Return the [X, Y] coordinate for the center point of the cell that contains the specified text.  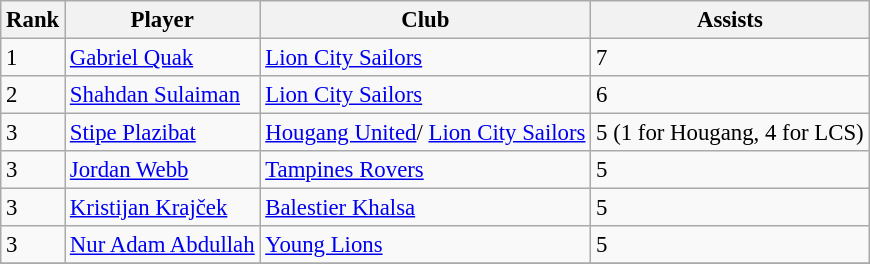
Shahdan Sulaiman [162, 95]
Kristijan Krajček [162, 208]
Gabriel Quak [162, 58]
2 [33, 95]
7 [730, 58]
Young Lions [426, 245]
Player [162, 20]
Tampines Rovers [426, 170]
Rank [33, 20]
Hougang United/ Lion City Sailors [426, 133]
6 [730, 95]
Club [426, 20]
Assists [730, 20]
5 (1 for Hougang, 4 for LCS) [730, 133]
1 [33, 58]
Stipe Plazibat [162, 133]
Jordan Webb [162, 170]
Balestier Khalsa [426, 208]
Nur Adam Abdullah [162, 245]
